Detect which cell encompasses the target text, then output its [X, Y] center coordinate. 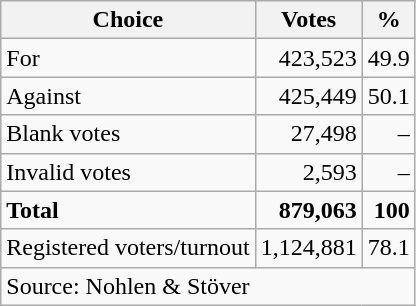
Invalid votes [128, 172]
879,063 [308, 210]
1,124,881 [308, 248]
Source: Nohlen & Stöver [208, 286]
49.9 [388, 58]
For [128, 58]
50.1 [388, 96]
423,523 [308, 58]
Choice [128, 20]
Votes [308, 20]
% [388, 20]
Total [128, 210]
100 [388, 210]
2,593 [308, 172]
Blank votes [128, 134]
27,498 [308, 134]
425,449 [308, 96]
Against [128, 96]
78.1 [388, 248]
Registered voters/turnout [128, 248]
